For the text-containing cell, return its midpoint in [X, Y] coordinate format. 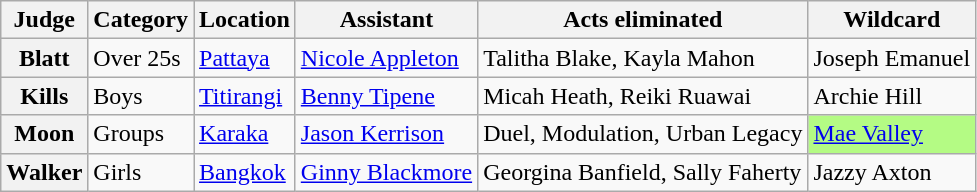
Groups [141, 134]
Wildcard [892, 20]
Blatt [44, 58]
Pattaya [245, 58]
Kills [44, 96]
Duel, Modulation, Urban Legacy [643, 134]
Micah Heath, Reiki Ruawai [643, 96]
Jason Kerrison [386, 134]
Titirangi [245, 96]
Category [141, 20]
Georgina Banfield, Sally Faherty [643, 172]
Ginny Blackmore [386, 172]
Mae Valley [892, 134]
Assistant [386, 20]
Moon [44, 134]
Girls [141, 172]
Talitha Blake, Kayla Mahon [643, 58]
Nicole Appleton [386, 58]
Joseph Emanuel [892, 58]
Jazzy Axton [892, 172]
Acts eliminated [643, 20]
Benny Tipene [386, 96]
Bangkok [245, 172]
Karaka [245, 134]
Walker [44, 172]
Archie Hill [892, 96]
Judge [44, 20]
Boys [141, 96]
Location [245, 20]
Over 25s [141, 58]
